Output the (x, y) coordinate of the center of the cell containing the given text.  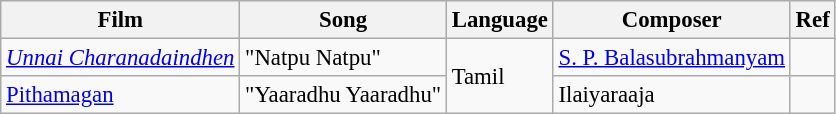
Composer (672, 20)
Tamil (500, 76)
Film (120, 20)
Unnai Charanadaindhen (120, 58)
Ref (812, 20)
S. P. Balasubrahmanyam (672, 58)
Language (500, 20)
Pithamagan (120, 95)
"Natpu Natpu" (344, 58)
"Yaaradhu Yaaradhu" (344, 95)
Ilaiyaraaja (672, 95)
Song (344, 20)
